For the text-containing cell, return its midpoint in [X, Y] coordinate format. 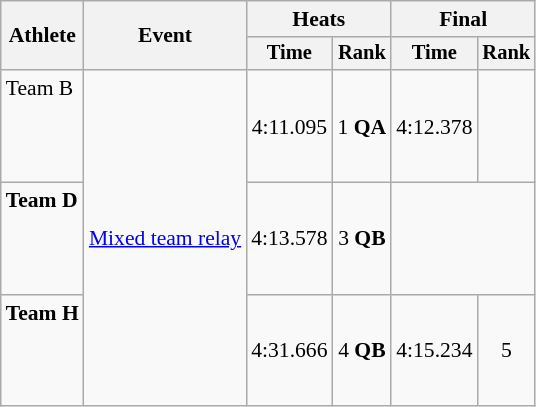
Final [463, 19]
Team H [42, 351]
4:12.378 [434, 126]
Mixed team relay [165, 238]
5 [507, 351]
4:15.234 [434, 351]
Athlete [42, 36]
Team B [42, 126]
4:31.666 [289, 351]
4:11.095 [289, 126]
Heats [318, 19]
3 QB [362, 239]
Event [165, 36]
4:13.578 [289, 239]
4 QB [362, 351]
Team D [42, 239]
1 QA [362, 126]
